Return the [X, Y] coordinate for the center point of the cell that contains the specified text.  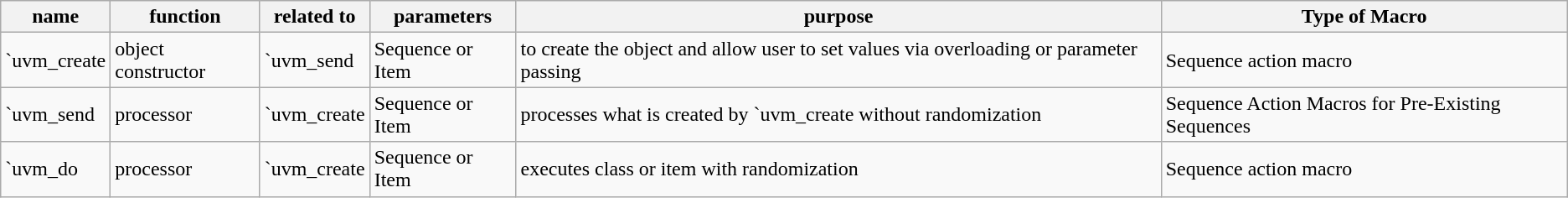
processes what is created by `uvm_create without randomization [838, 114]
related to [315, 17]
parameters [442, 17]
object constructor [185, 60]
Sequence Action Macros for Pre-Existing Sequences [1364, 114]
name [55, 17]
purpose [838, 17]
executes class or item with randomization [838, 169]
to create the object and allow user to set values via overloading or parameter passing [838, 60]
Type of Macro [1364, 17]
`uvm_do [55, 169]
function [185, 17]
